Capture the cell that displays the provided text and extract its [x, y] central coordinate. 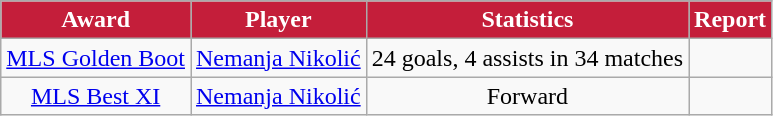
MLS Best XI [96, 96]
Award [96, 20]
Statistics [527, 20]
24 goals, 4 assists in 34 matches [527, 58]
Forward [527, 96]
MLS Golden Boot [96, 58]
Report [730, 20]
Player [278, 20]
